Pinpoint the cell where the given text exists, returning its (X, Y) midpoint coordinate. 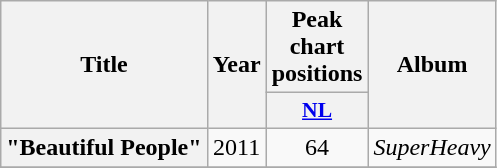
SuperHeavy (432, 147)
"Beautiful People" (104, 147)
Album (432, 65)
Peak chart positions (317, 47)
2011 (236, 147)
NL (317, 111)
Title (104, 65)
Year (236, 65)
64 (317, 147)
